Pinpoint the cell where the given text exists, returning its [X, Y] midpoint coordinate. 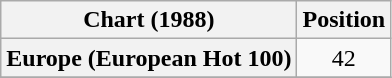
Chart (1988) [149, 20]
Europe (European Hot 100) [149, 58]
42 [344, 58]
Position [344, 20]
